Detect which cell encompasses the target text, then output its (x, y) center coordinate. 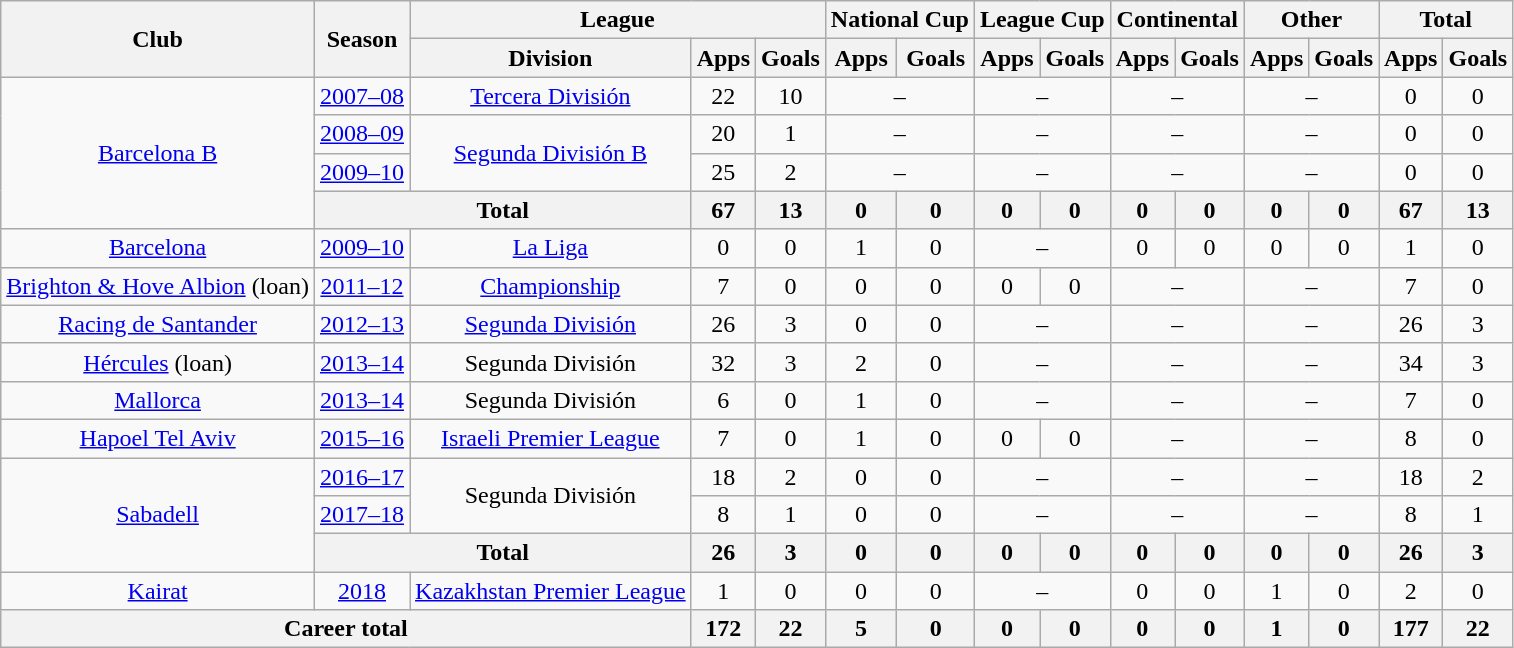
League (618, 20)
20 (723, 134)
2015–16 (362, 438)
177 (1411, 629)
Sabadell (158, 515)
2016–17 (362, 477)
2018 (362, 591)
Racing de Santander (158, 324)
25 (723, 172)
Brighton & Hove Albion (loan) (158, 286)
Hércules (loan) (158, 362)
Barcelona B (158, 153)
Israeli Premier League (551, 438)
2007–08 (362, 96)
Division (551, 58)
10 (791, 96)
2011–12 (362, 286)
32 (723, 362)
6 (723, 400)
Kazakhstan Premier League (551, 591)
172 (723, 629)
Mallorca (158, 400)
Segunda División B (551, 153)
2012–13 (362, 324)
Kairat (158, 591)
2017–18 (362, 515)
Career total (346, 629)
Other (1311, 20)
National Cup (900, 20)
La Liga (551, 248)
Club (158, 39)
5 (861, 629)
Continental (1177, 20)
34 (1411, 362)
Championship (551, 286)
Tercera División (551, 96)
2008–09 (362, 134)
Season (362, 39)
Barcelona (158, 248)
League Cup (1042, 20)
Hapoel Tel Aviv (158, 438)
